Identify which cell holds the provided text, then report its [X, Y] central coordinate. 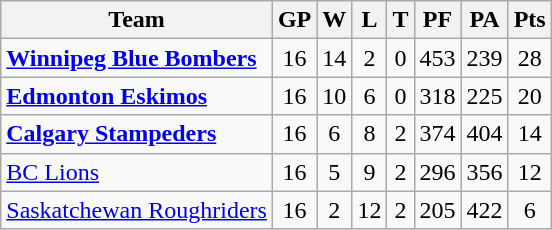
GP [294, 20]
8 [370, 134]
W [334, 20]
9 [370, 172]
Pts [530, 20]
L [370, 20]
PF [438, 20]
5 [334, 172]
422 [484, 210]
404 [484, 134]
239 [484, 58]
20 [530, 96]
Edmonton Eskimos [137, 96]
356 [484, 172]
Calgary Stampeders [137, 134]
BC Lions [137, 172]
28 [530, 58]
PA [484, 20]
374 [438, 134]
Saskatchewan Roughriders [137, 210]
318 [438, 96]
225 [484, 96]
453 [438, 58]
Winnipeg Blue Bombers [137, 58]
10 [334, 96]
296 [438, 172]
205 [438, 210]
T [400, 20]
Team [137, 20]
